For the text-containing cell, return its midpoint in (X, Y) coordinate format. 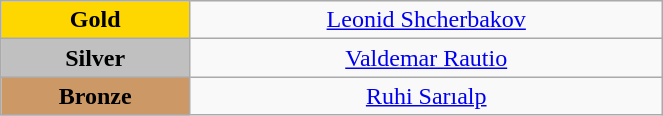
Ruhi Sarıalp (426, 96)
Gold (96, 20)
Valdemar Rautio (426, 58)
Bronze (96, 96)
Silver (96, 58)
Leonid Shcherbakov (426, 20)
